Pinpoint the cell where the given text exists, returning its [x, y] midpoint coordinate. 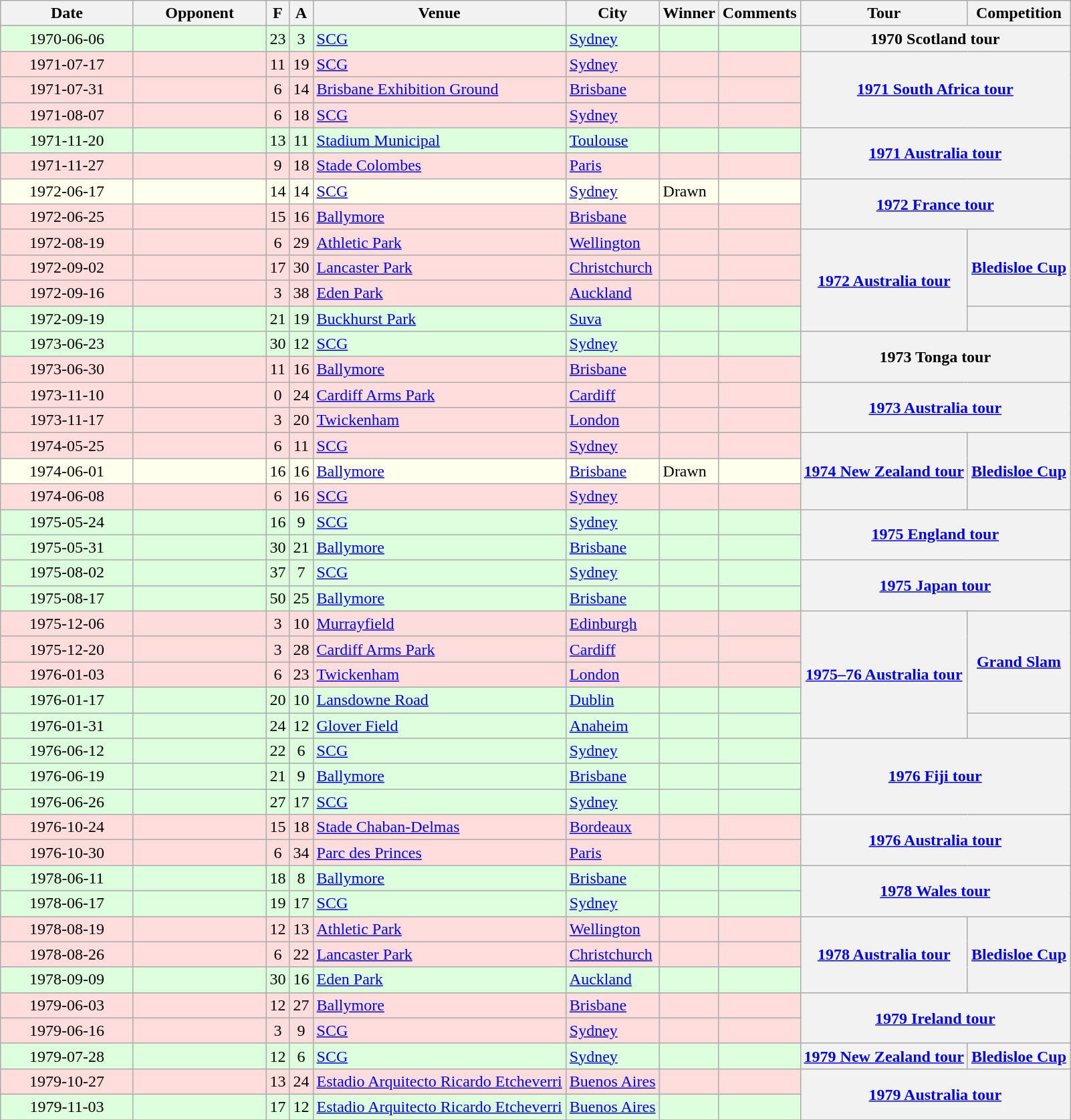
1976-01-17 [67, 700]
1978 Australia tour [884, 954]
Murrayfield [439, 623]
1973 Australia tour [935, 408]
1971 South Africa tour [935, 90]
1976-10-30 [67, 853]
1972-09-19 [67, 319]
7 [301, 573]
1972-08-19 [67, 242]
Lansdowne Road [439, 700]
28 [301, 649]
1973-11-17 [67, 420]
Parc des Princes [439, 853]
1979-11-03 [67, 1107]
1972-09-02 [67, 267]
Brisbane Exhibition Ground [439, 90]
1975-12-06 [67, 623]
Competition [1019, 13]
1973 Tonga tour [935, 357]
Anaheim [612, 725]
1975-08-17 [67, 598]
1976-01-03 [67, 674]
1973-11-10 [67, 395]
1971-08-07 [67, 115]
1975 England tour [935, 535]
1971-07-31 [67, 90]
1979-06-03 [67, 1005]
Stade Chaban-Delmas [439, 827]
1973-06-23 [67, 344]
1970-06-06 [67, 39]
1976-10-24 [67, 827]
1976 Fiji tour [935, 777]
1978-08-19 [67, 929]
1976-06-26 [67, 802]
1972 Australia tour [884, 280]
1975-05-24 [67, 522]
1970 Scotland tour [935, 39]
Buckhurst Park [439, 319]
1972-09-16 [67, 293]
Glover Field [439, 725]
1975-08-02 [67, 573]
1979 New Zealand tour [884, 1056]
1979-10-27 [67, 1081]
1972-06-25 [67, 217]
Venue [439, 13]
38 [301, 293]
0 [278, 395]
1975-12-20 [67, 649]
1978-08-26 [67, 954]
Tour [884, 13]
1973-06-30 [67, 370]
1975 Japan tour [935, 585]
Grand Slam [1019, 662]
1978 Wales tour [935, 891]
Stadium Municipal [439, 140]
1976 Australia tour [935, 840]
1978-06-11 [67, 878]
1976-06-19 [67, 777]
Dublin [612, 700]
1974-06-08 [67, 497]
1972 France tour [935, 204]
1972-06-17 [67, 191]
1974-06-01 [67, 471]
Toulouse [612, 140]
1979-07-28 [67, 1056]
1971 Australia tour [935, 153]
1976-06-12 [67, 751]
1979-06-16 [67, 1030]
1979 Ireland tour [935, 1018]
1974-05-25 [67, 446]
1975-05-31 [67, 547]
1978-09-09 [67, 980]
Bordeaux [612, 827]
Stade Colombes [439, 166]
Date [67, 13]
F [278, 13]
1971-11-20 [67, 140]
1971-07-17 [67, 64]
Suva [612, 319]
50 [278, 598]
1971-11-27 [67, 166]
1975–76 Australia tour [884, 674]
Comments [759, 13]
8 [301, 878]
34 [301, 853]
1979 Australia tour [935, 1094]
1974 New Zealand tour [884, 471]
25 [301, 598]
Edinburgh [612, 623]
1978-06-17 [67, 903]
A [301, 13]
Opponent [199, 13]
29 [301, 242]
1976-01-31 [67, 725]
Winner [689, 13]
City [612, 13]
37 [278, 573]
